Locate the cell with the specified text and output its [x, y] center coordinate. 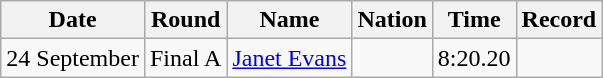
Round [185, 20]
Time [474, 20]
24 September [73, 58]
Date [73, 20]
Record [559, 20]
8:20.20 [474, 58]
Final A [185, 58]
Janet Evans [290, 58]
Nation [392, 20]
Name [290, 20]
